Provide the (X, Y) coordinate of the cell's center where the given text is located.  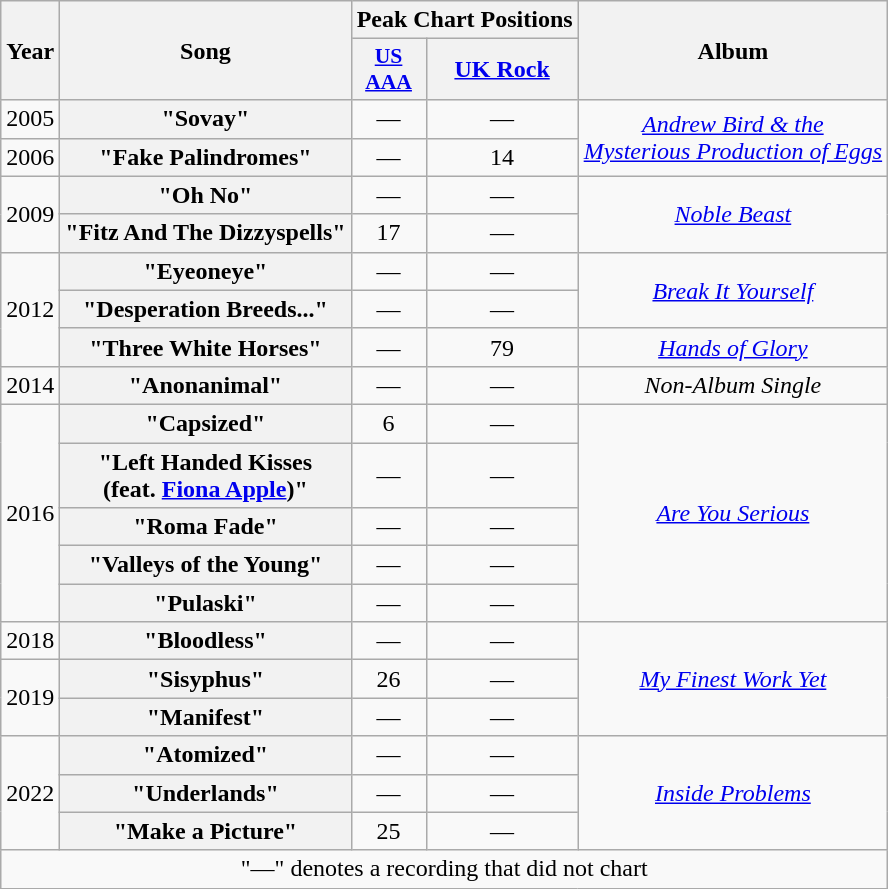
"Make a Picture" (206, 831)
Are You Serious (732, 512)
2022 (30, 793)
2014 (30, 385)
Andrew Bird & theMysterious Production of Eggs (732, 138)
USAAA (388, 70)
"Pulaski" (206, 603)
2009 (30, 214)
25 (388, 831)
2005 (30, 119)
"Oh No" (206, 195)
"Anonanimal" (206, 385)
6 (388, 423)
"Left Handed Kisses(feat. Fiona Apple)" (206, 474)
"Eyeoneye" (206, 271)
Peak Chart Positions (464, 20)
Album (732, 50)
Hands of Glory (732, 347)
"Roma Fade" (206, 527)
"Sovay" (206, 119)
"Atomized" (206, 755)
"Three White Horses" (206, 347)
79 (502, 347)
26 (388, 679)
2018 (30, 641)
"Valleys of the Young" (206, 565)
14 (502, 157)
UK Rock (502, 70)
2019 (30, 698)
17 (388, 233)
"Fitz And The Dizzyspells" (206, 233)
2006 (30, 157)
"Bloodless" (206, 641)
"Fake Palindromes" (206, 157)
Break It Yourself (732, 290)
2012 (30, 309)
"Underlands" (206, 793)
"Capsized" (206, 423)
"Desperation Breeds..." (206, 309)
Song (206, 50)
Inside Problems (732, 793)
Non-Album Single (732, 385)
"Manifest" (206, 717)
"Sisyphus" (206, 679)
My Finest Work Yet (732, 679)
"—" denotes a recording that did not chart (444, 869)
Year (30, 50)
Noble Beast (732, 214)
2016 (30, 512)
